Find where the given text appears and provide that cell's center as [x, y] coordinate. 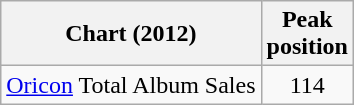
114 [307, 85]
Chart (2012) [131, 34]
Peakposition [307, 34]
Oricon Total Album Sales [131, 85]
